Return (X, Y) of the center of cell containing provided text 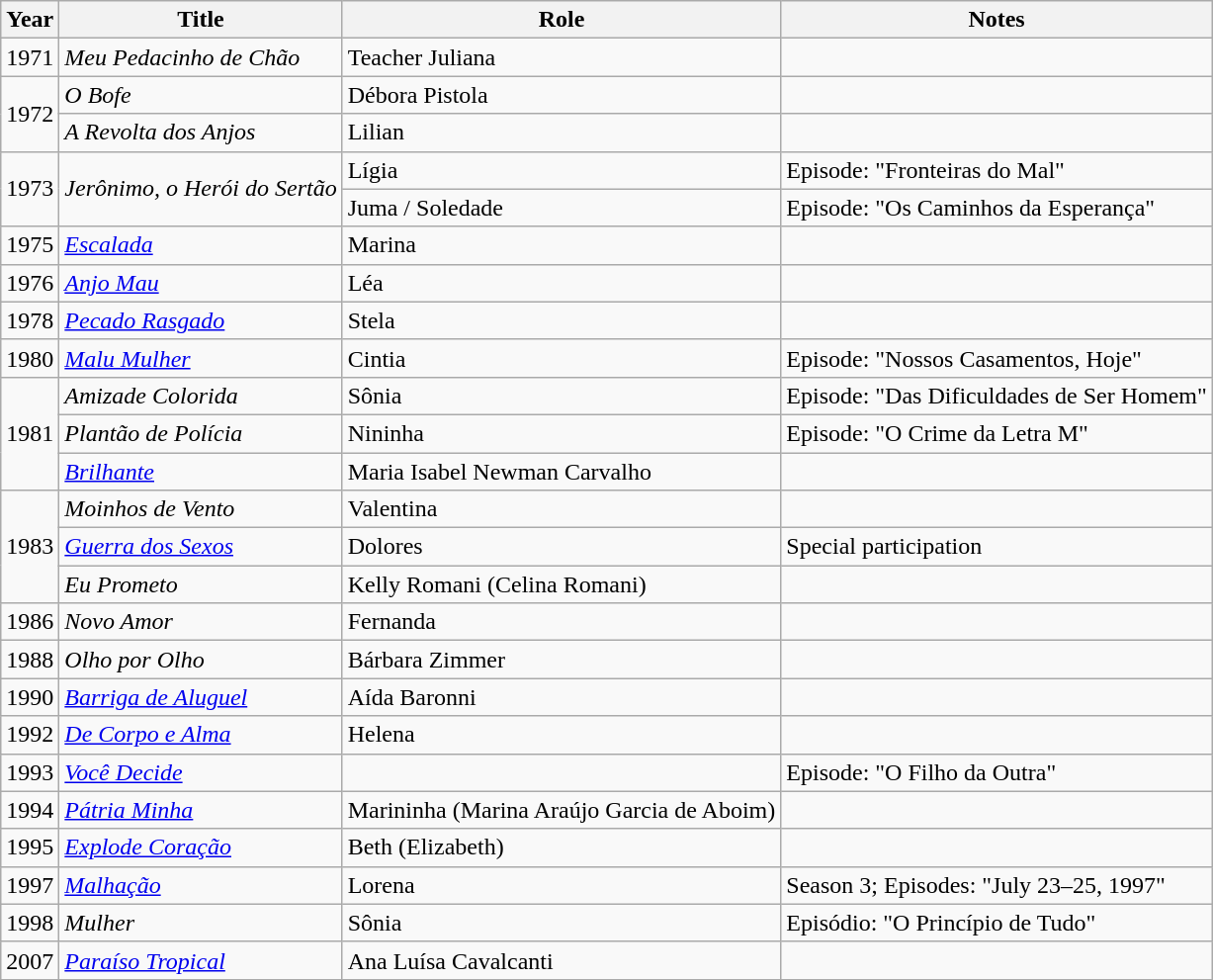
Ana Luísa Cavalcanti (562, 960)
1976 (30, 283)
Episódio: "O Princípio de Tudo" (996, 923)
1973 (30, 189)
Title (201, 20)
Nininha (562, 433)
1980 (30, 358)
Plantão de Polícia (201, 433)
Special participation (996, 547)
Barriga de Aluguel (201, 697)
Season 3; Episodes: "July 23–25, 1997" (996, 885)
1975 (30, 245)
Beth (Elizabeth) (562, 847)
Lorena (562, 885)
Guerra dos Sexos (201, 547)
Stela (562, 320)
Helena (562, 735)
Year (30, 20)
Notes (996, 20)
Episode: "Das Dificuldades de Ser Homem" (996, 396)
Aída Baronni (562, 697)
1972 (30, 114)
Léa (562, 283)
1988 (30, 660)
1994 (30, 810)
De Corpo e Alma (201, 735)
Escalada (201, 245)
Pátria Minha (201, 810)
Valentina (562, 509)
Explode Coração (201, 847)
Bárbara Zimmer (562, 660)
Episode: "O Filho da Outra" (996, 772)
1998 (30, 923)
Dolores (562, 547)
1971 (30, 57)
Episode: "O Crime da Letra M" (996, 433)
Juma / Soledade (562, 208)
Eu Prometo (201, 584)
O Bofe (201, 95)
Você Decide (201, 772)
Teacher Juliana (562, 57)
1997 (30, 885)
Brilhante (201, 472)
1978 (30, 320)
Episode: "Nossos Casamentos, Hoje" (996, 358)
1981 (30, 433)
1995 (30, 847)
Moinhos de Vento (201, 509)
Marina (562, 245)
1990 (30, 697)
Maria Isabel Newman Carvalho (562, 472)
Anjo Mau (201, 283)
Lilian (562, 133)
Cintia (562, 358)
Meu Pedacinho de Chão (201, 57)
Kelly Romani (Celina Romani) (562, 584)
Olho por Olho (201, 660)
Paraíso Tropical (201, 960)
Novo Amor (201, 622)
Malhação (201, 885)
A Revolta dos Anjos (201, 133)
Role (562, 20)
1983 (30, 547)
Amizade Colorida (201, 396)
Débora Pistola (562, 95)
Marininha (Marina Araújo Garcia de Aboim) (562, 810)
Lígia (562, 170)
Pecado Rasgado (201, 320)
Mulher (201, 923)
Episode: "Os Caminhos da Esperança" (996, 208)
Episode: "Fronteiras do Mal" (996, 170)
Fernanda (562, 622)
1992 (30, 735)
1986 (30, 622)
1993 (30, 772)
Jerônimo, o Herói do Sertão (201, 189)
Malu Mulher (201, 358)
2007 (30, 960)
